Find where the given text appears and provide that cell's center as (X, Y) coordinate. 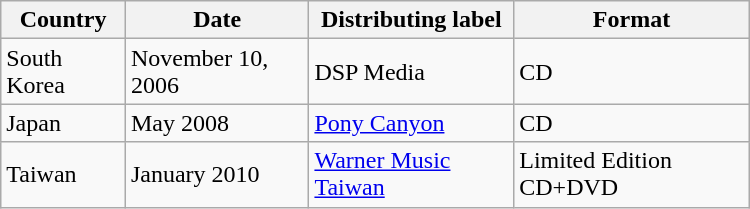
Format (632, 20)
Date (217, 20)
November 10, 2006 (217, 72)
DSP Media (412, 72)
Pony Canyon (412, 123)
May 2008 (217, 123)
January 2010 (217, 174)
Taiwan (64, 174)
South Korea (64, 72)
Warner Music Taiwan (412, 174)
Country (64, 20)
Japan (64, 123)
Distributing label (412, 20)
Limited Edition CD+DVD (632, 174)
